Return (X, Y) of the center of cell containing provided text 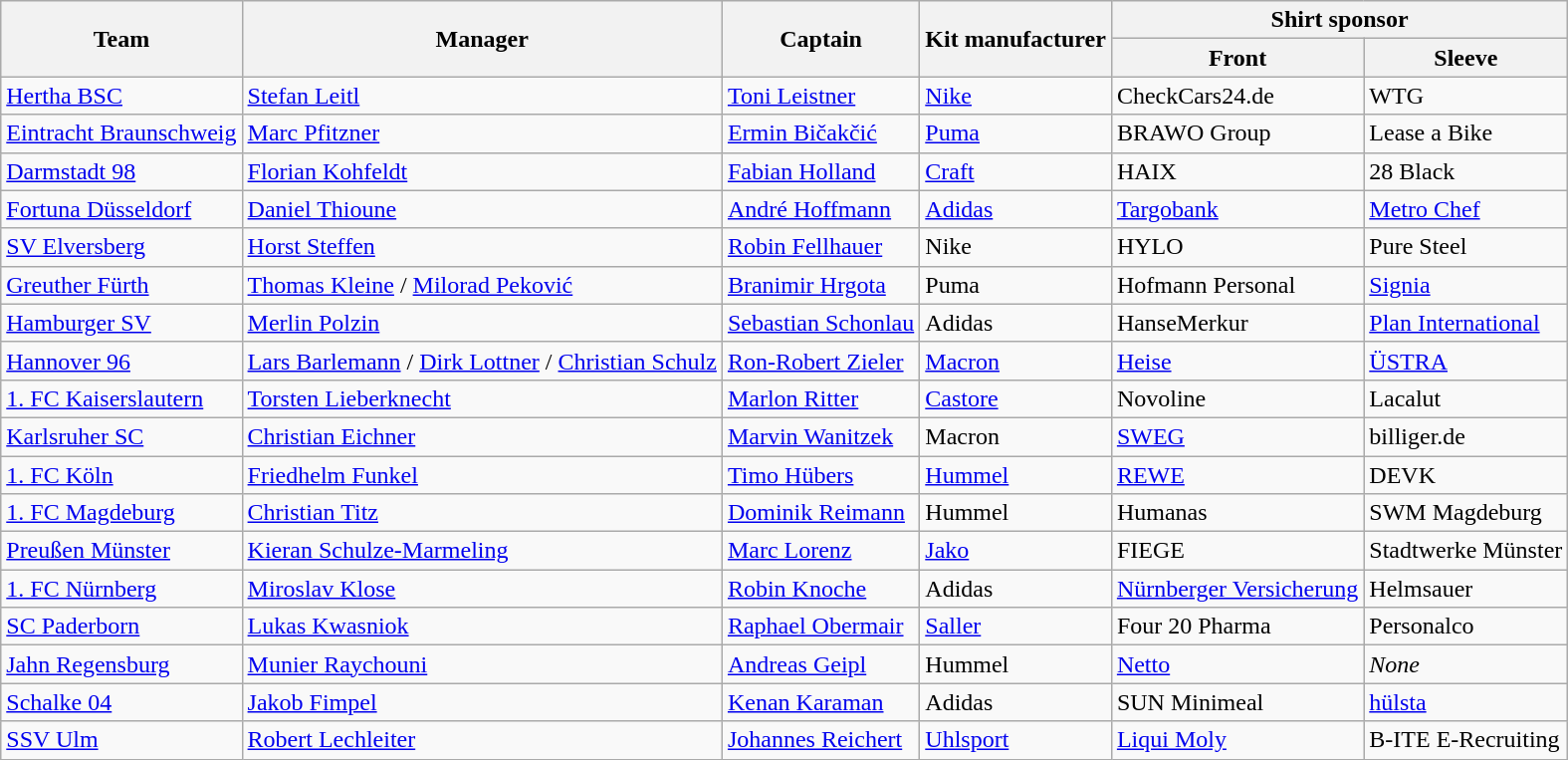
Timo Hübers (820, 475)
Craft (1015, 171)
Four 20 Pharma (1236, 627)
Raphael Obermair (820, 627)
Personalco (1465, 627)
Front (1236, 58)
Netto (1236, 664)
Hertha BSC (121, 96)
Pure Steel (1465, 247)
Jakob Fimpel (482, 702)
Torsten Lieberknecht (482, 398)
SUN Minimeal (1236, 702)
Castore (1015, 398)
Heise (1236, 361)
Horst Steffen (482, 247)
FIEGE (1236, 551)
Marc Pfitzner (482, 133)
Ron-Robert Zieler (820, 361)
Robert Lechleiter (482, 740)
DEVK (1465, 475)
hülsta (1465, 702)
Marlon Ritter (820, 398)
Sebastian Schonlau (820, 323)
Plan International (1465, 323)
Thomas Kleine / Milorad Peković (482, 285)
SWEG (1236, 436)
Merlin Polzin (482, 323)
1. FC Kaiserslautern (121, 398)
Karlsruher SC (121, 436)
WTG (1465, 96)
Christian Titz (482, 513)
Stadtwerke Münster (1465, 551)
billiger.de (1465, 436)
Signia (1465, 285)
Darmstadt 98 (121, 171)
1. FC Köln (121, 475)
André Hoffmann (820, 209)
Hannover 96 (121, 361)
Uhlsport (1015, 740)
Kenan Karaman (820, 702)
Kit manufacturer (1015, 39)
Lacalut (1465, 398)
Branimir Hrgota (820, 285)
Fortuna Düsseldorf (121, 209)
Munier Raychouni (482, 664)
Marvin Wanitzek (820, 436)
HAIX (1236, 171)
Humanas (1236, 513)
CheckCars24.de (1236, 96)
Jako (1015, 551)
HanseMerkur (1236, 323)
Lukas Kwasniok (482, 627)
Shirt sponsor (1339, 20)
Jahn Regensburg (121, 664)
SC Paderborn (121, 627)
BRAWO Group (1236, 133)
Johannes Reichert (820, 740)
Lars Barlemann / Dirk Lottner / Christian Schulz (482, 361)
Marc Lorenz (820, 551)
Ermin Bičakčić (820, 133)
Hofmann Personal (1236, 285)
Stefan Leitl (482, 96)
Manager (482, 39)
Florian Kohfeldt (482, 171)
Hamburger SV (121, 323)
Saller (1015, 627)
SWM Magdeburg (1465, 513)
Captain (820, 39)
1. FC Nürnberg (121, 589)
Eintracht Braunschweig (121, 133)
Metro Chef (1465, 209)
28 Black (1465, 171)
B-ITE E-Recruiting (1465, 740)
Targobank (1236, 209)
ÜSTRA (1465, 361)
None (1465, 664)
Miroslav Klose (482, 589)
Nürnberger Versicherung (1236, 589)
Christian Eichner (482, 436)
Friedhelm Funkel (482, 475)
Fabian Holland (820, 171)
Toni Leistner (820, 96)
REWE (1236, 475)
Sleeve (1465, 58)
Lease a Bike (1465, 133)
Greuther Fürth (121, 285)
Helmsauer (1465, 589)
1. FC Magdeburg (121, 513)
Daniel Thioune (482, 209)
Preußen Münster (121, 551)
Dominik Reimann (820, 513)
SV Elversberg (121, 247)
Andreas Geipl (820, 664)
Novoline (1236, 398)
Kieran Schulze-Marmeling (482, 551)
Team (121, 39)
Robin Knoche (820, 589)
SSV Ulm (121, 740)
Robin Fellhauer (820, 247)
Liqui Moly (1236, 740)
Schalke 04 (121, 702)
HYLO (1236, 247)
